Scan for the cell matching the given text and deliver its (x, y) coordinate at center. 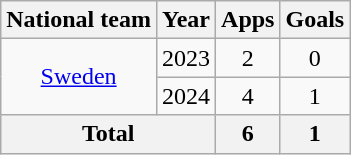
Apps (248, 20)
National team (79, 20)
0 (315, 58)
Year (186, 20)
Total (108, 134)
6 (248, 134)
4 (248, 96)
2023 (186, 58)
2024 (186, 96)
2 (248, 58)
Goals (315, 20)
Sweden (79, 77)
